Find where the given text appears and provide that cell's center as [x, y] coordinate. 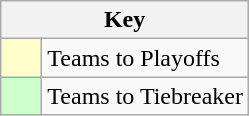
Teams to Playoffs [146, 58]
Key [125, 20]
Teams to Tiebreaker [146, 96]
